Provide the (X, Y) coordinate of the cell's center where the given text is located.  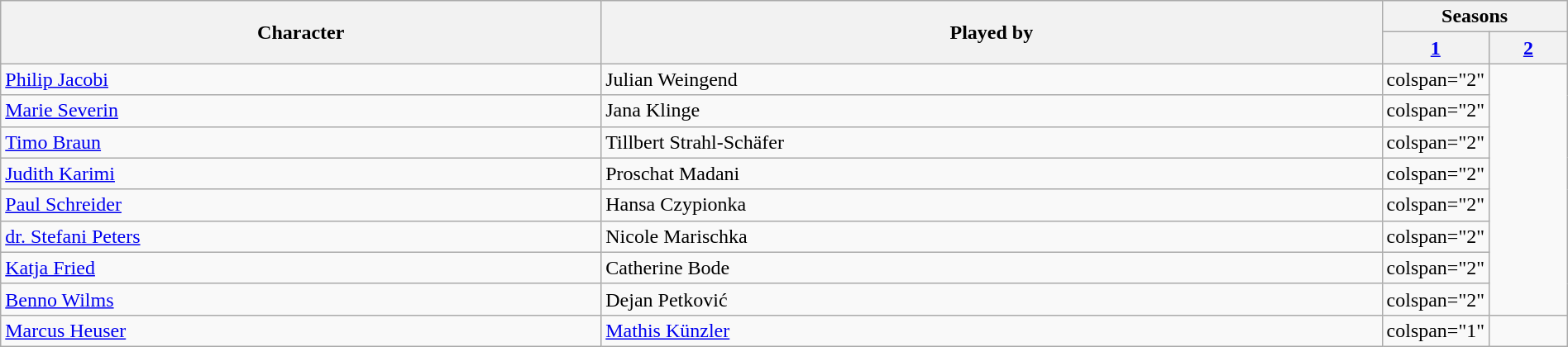
Proschat Madani (992, 173)
Tillbert Strahl-Schäfer (992, 142)
2 (1528, 48)
Nicole Marischka (992, 236)
Katja Fried (301, 268)
Catherine Bode (992, 268)
dr. Stefani Peters (301, 236)
Marcus Heuser (301, 330)
Timo Braun (301, 142)
colspan="1" (1436, 330)
Seasons (1475, 17)
Julian Weingend (992, 79)
Marie Severin (301, 111)
Hansa Czypionka (992, 205)
Benno Wilms (301, 299)
Jana Klinge (992, 111)
Dejan Petković (992, 299)
Judith Karimi (301, 173)
Character (301, 32)
Paul Schreider (301, 205)
Mathis Künzler (992, 330)
Philip Jacobi (301, 79)
1 (1436, 48)
Played by (992, 32)
